Return the (x, y) coordinate for the center point of the cell that contains the specified text.  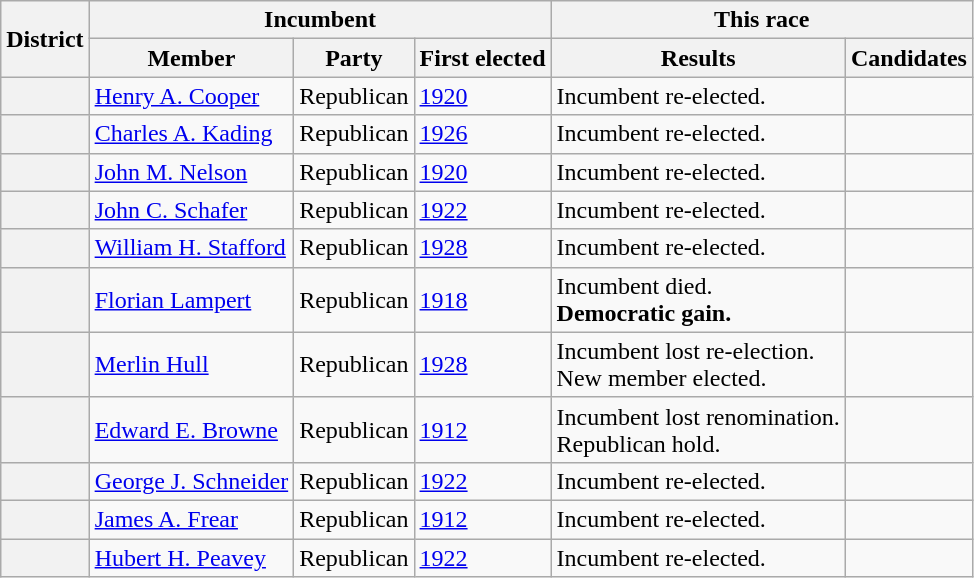
Charles A. Kading (192, 134)
George J. Schneider (192, 481)
Incumbent died.Democratic gain. (698, 300)
Candidates (908, 58)
1918 (482, 300)
John C. Schafer (192, 210)
Incumbent (320, 20)
William H. Stafford (192, 248)
Party (354, 58)
This race (762, 20)
Member (192, 58)
1926 (482, 134)
John M. Nelson (192, 172)
James A. Frear (192, 519)
Henry A. Cooper (192, 96)
Incumbent lost re-election.New member elected. (698, 364)
Incumbent lost renomination.Republican hold. (698, 430)
Edward E. Browne (192, 430)
Florian Lampert (192, 300)
District (45, 39)
First elected (482, 58)
Results (698, 58)
Merlin Hull (192, 364)
Hubert H. Peavey (192, 557)
